For the text-containing cell, return its midpoint in (X, Y) coordinate format. 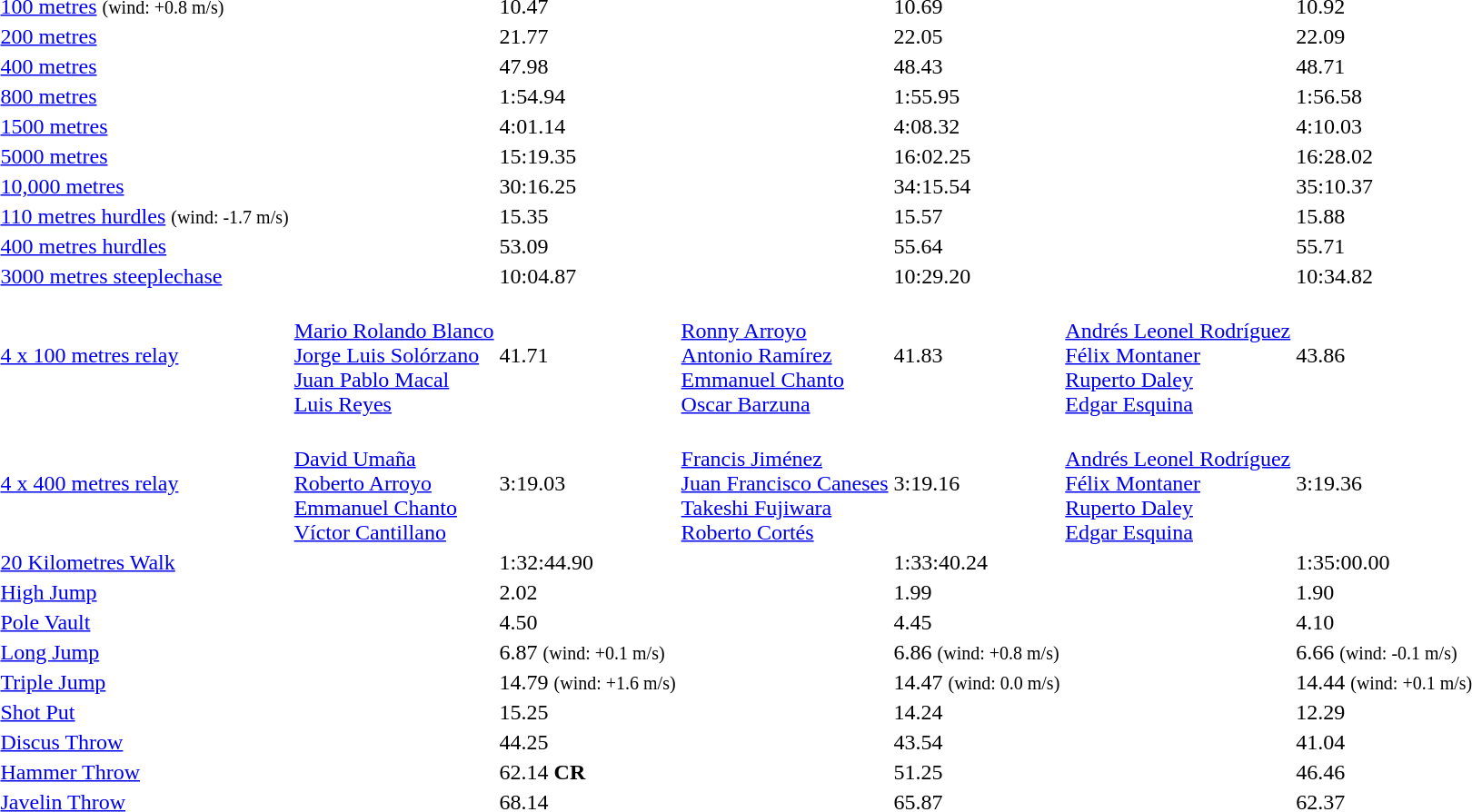
62.14 CR (587, 772)
David Umaña Roberto Arroyo Emmanuel Chanto Víctor Cantillano (394, 483)
16:02.25 (977, 156)
Ronny Arroyo Antonio Ramírez Emmanuel Chanto Oscar Barzuna (785, 355)
Francis Jiménez Juan Francisco Caneses Takeshi Fujiwara Roberto Cortés (785, 483)
41.83 (977, 355)
1.99 (977, 592)
30:16.25 (587, 186)
4:08.32 (977, 126)
15.25 (587, 712)
34:15.54 (977, 186)
4.45 (977, 622)
53.09 (587, 246)
6.86 (wind: +0.8 m/s) (977, 652)
4:01.14 (587, 126)
15.57 (977, 216)
1:33:40.24 (977, 562)
3:19.16 (977, 483)
44.25 (587, 742)
Mario Rolando Blanco Jorge Luis Solórzano Juan Pablo Macal Luis Reyes (394, 355)
6.87 (wind: +0.1 m/s) (587, 652)
14.79 (wind: +1.6 m/s) (587, 682)
1:55.95 (977, 96)
43.54 (977, 742)
14.24 (977, 712)
10:04.87 (587, 276)
55.64 (977, 246)
2.02 (587, 592)
4.50 (587, 622)
22.05 (977, 36)
3:19.03 (587, 483)
15:19.35 (587, 156)
47.98 (587, 66)
1:32:44.90 (587, 562)
15.35 (587, 216)
48.43 (977, 66)
1:54.94 (587, 96)
10:29.20 (977, 276)
21.77 (587, 36)
41.71 (587, 355)
51.25 (977, 772)
14.47 (wind: 0.0 m/s) (977, 682)
